From the cell containing the given text, extract its center point as (X, Y) coordinate. 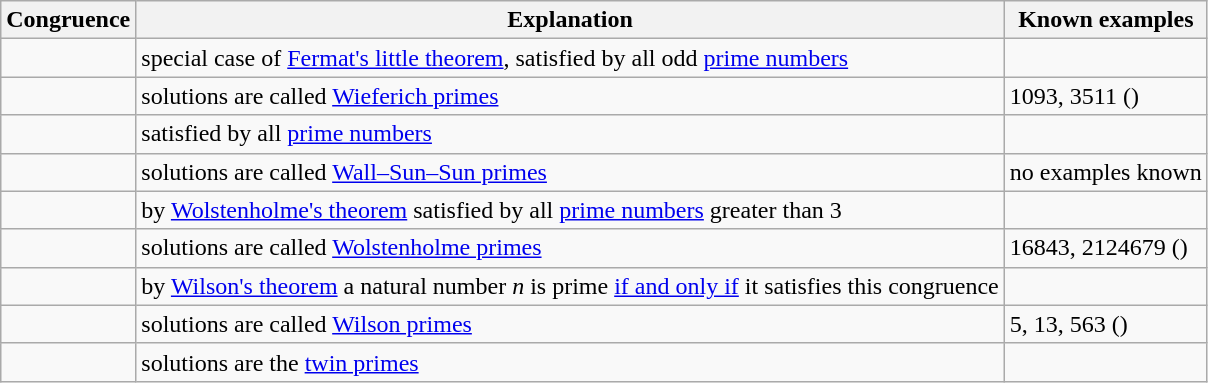
Explanation (570, 20)
solutions are called Wolstenholme primes (570, 248)
solutions are the twin primes (570, 362)
no examples known (1106, 172)
1093, 3511 () (1106, 96)
solutions are called Wall–Sun–Sun primes (570, 172)
solutions are called Wieferich primes (570, 96)
special case of Fermat's little theorem, satisfied by all odd prime numbers (570, 58)
16843, 2124679 () (1106, 248)
Congruence (68, 20)
by Wolstenholme's theorem satisfied by all prime numbers greater than 3 (570, 210)
satisfied by all prime numbers (570, 134)
Known examples (1106, 20)
5, 13, 563 () (1106, 324)
solutions are called Wilson primes (570, 324)
by Wilson's theorem a natural number n is prime if and only if it satisfies this congruence (570, 286)
